From the cell containing the given text, extract its center point as [X, Y] coordinate. 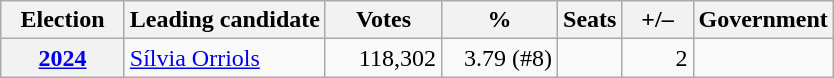
Votes [383, 20]
2024 [63, 58]
Election [63, 20]
% [499, 20]
118,302 [383, 58]
+/– [658, 20]
Leading candidate [224, 20]
Sílvia Orriols [224, 58]
Seats [590, 20]
2 [658, 58]
3.79 (#8) [499, 58]
Government [763, 20]
